Output the [X, Y] coordinate of the center of the cell containing the given text.  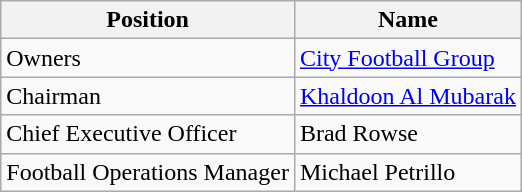
Position [148, 20]
City Football Group [408, 58]
Owners [148, 58]
Name [408, 20]
Chairman [148, 96]
Michael Petrillo [408, 172]
Football Operations Manager [148, 172]
Khaldoon Al Mubarak [408, 96]
Brad Rowse [408, 134]
Chief Executive Officer [148, 134]
